Provide the [X, Y] coordinate of the cell's center where the given text is located.  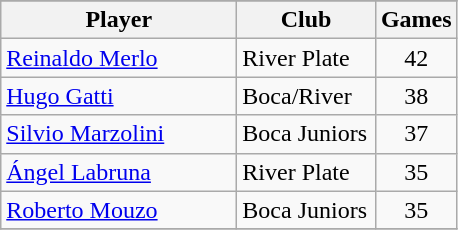
37 [416, 134]
Silvio Marzolini [119, 134]
42 [416, 58]
Boca/River [306, 96]
Reinaldo Merlo [119, 58]
Ángel Labruna [119, 172]
Roberto Mouzo [119, 210]
Club [306, 20]
Hugo Gatti [119, 96]
38 [416, 96]
Player [119, 20]
Games [416, 20]
